Output the (X, Y) coordinate of the center of the cell containing the given text.  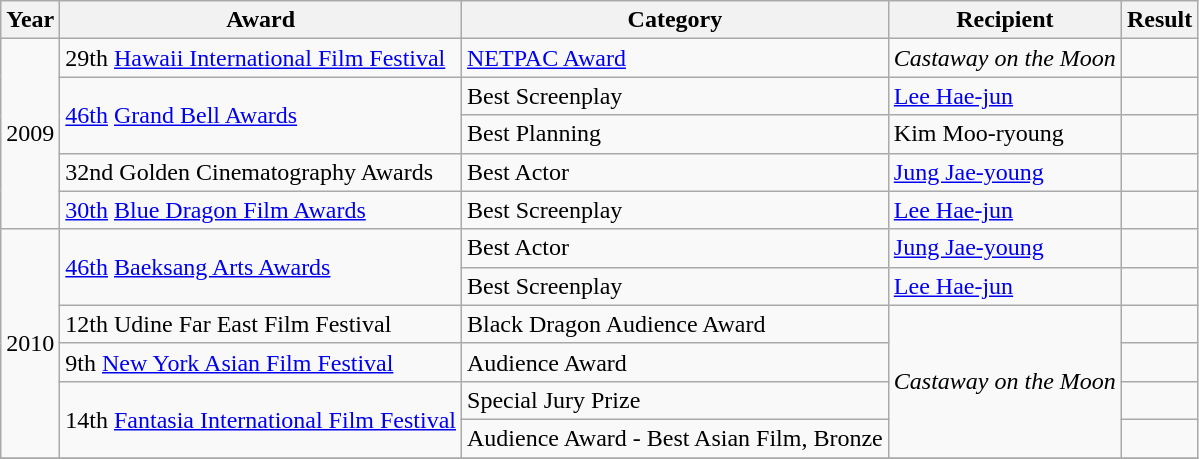
Award (261, 20)
Black Dragon Audience Award (676, 324)
32nd Golden Cinematography Awards (261, 172)
29th Hawaii International Film Festival (261, 58)
Category (676, 20)
Special Jury Prize (676, 400)
NETPAC Award (676, 58)
Recipient (1004, 20)
2010 (30, 343)
Audience Award (676, 362)
14th Fantasia International Film Festival (261, 419)
46th Grand Bell Awards (261, 115)
Best Planning (676, 134)
Kim Moo-ryoung (1004, 134)
12th Udine Far East Film Festival (261, 324)
2009 (30, 134)
Year (30, 20)
46th Baeksang Arts Awards (261, 267)
30th Blue Dragon Film Awards (261, 210)
9th New York Asian Film Festival (261, 362)
Audience Award - Best Asian Film, Bronze (676, 438)
Result (1159, 20)
